Pinpoint the cell where the given text exists, returning its (X, Y) midpoint coordinate. 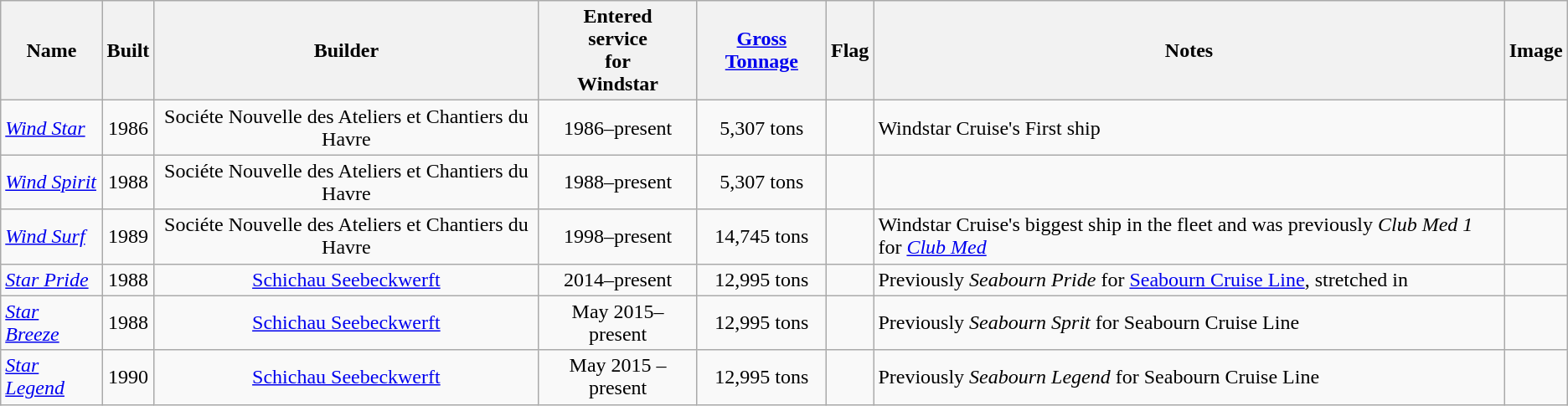
Notes (1189, 50)
1998–present (618, 236)
Windstar Cruise's First ship (1189, 127)
May 2015 – present (618, 377)
Builder (347, 50)
Built (128, 50)
14,745 tons (761, 236)
Star Legend (52, 377)
1990 (128, 377)
2014–present (618, 280)
Name (52, 50)
Star Breeze (52, 323)
May 2015–present (618, 323)
Entered service for Windstar (618, 50)
Previously Seabourn Legend for Seabourn Cruise Line (1189, 377)
1989 (128, 236)
1988–present (618, 182)
Previously Seabourn Pride for Seabourn Cruise Line, stretched in (1189, 280)
Wind Spirit (52, 182)
Star Pride (52, 280)
Windstar Cruise's biggest ship in the fleet and was previously Club Med 1 for Club Med (1189, 236)
1986–present (618, 127)
Wind Surf (52, 236)
Wind Star (52, 127)
Gross Tonnage (761, 50)
Flag (850, 50)
1986 (128, 127)
Image (1536, 50)
Previously Seabourn Sprit for Seabourn Cruise Line (1189, 323)
